From the cell containing the given text, extract its center point as [x, y] coordinate. 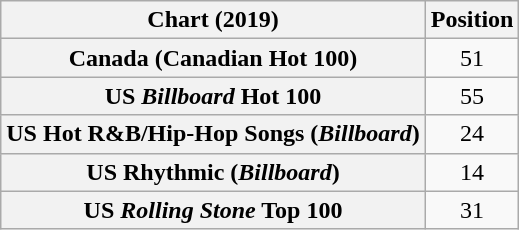
Position [472, 20]
55 [472, 96]
31 [472, 210]
Canada (Canadian Hot 100) [213, 58]
US Billboard Hot 100 [213, 96]
US Hot R&B/Hip-Hop Songs (Billboard) [213, 134]
US Rolling Stone Top 100 [213, 210]
51 [472, 58]
US Rhythmic (Billboard) [213, 172]
14 [472, 172]
24 [472, 134]
Chart (2019) [213, 20]
